Return (X, Y) of the center of cell containing provided text 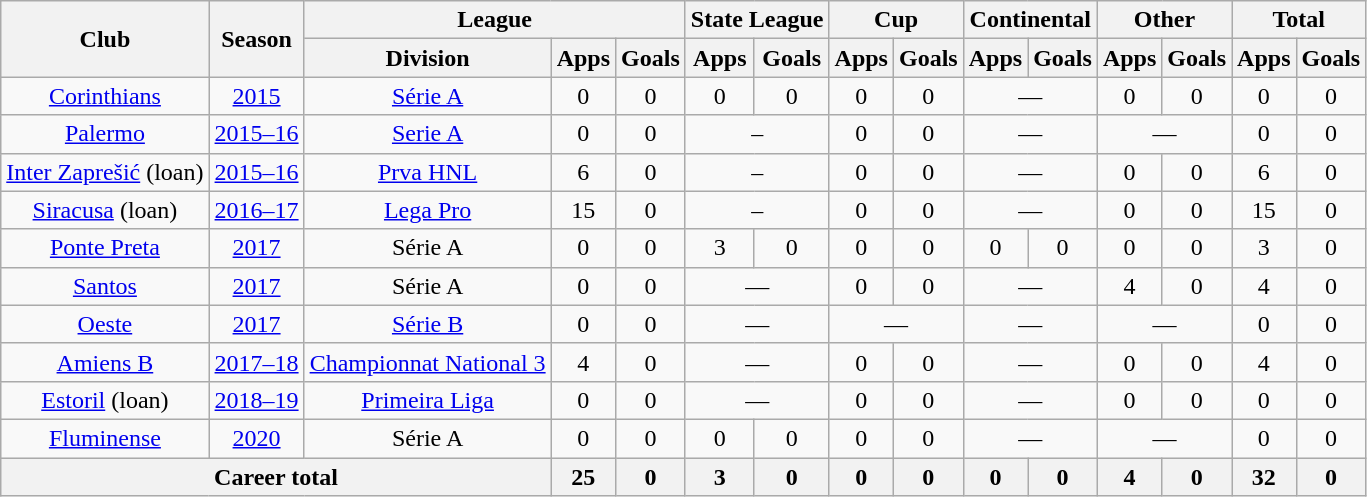
Club (105, 39)
2017–18 (256, 362)
Oeste (105, 324)
Palermo (105, 134)
Santos (105, 286)
Season (256, 39)
2016–17 (256, 210)
Other (1164, 20)
Serie A (428, 134)
Continental (1030, 20)
Inter Zaprešić (loan) (105, 172)
Career total (276, 477)
Division (428, 58)
2015 (256, 96)
Corinthians (105, 96)
Total (1299, 20)
Primeira Liga (428, 400)
Fluminense (105, 438)
Siracusa (loan) (105, 210)
Prva HNL (428, 172)
2018–19 (256, 400)
Amiens B (105, 362)
Série B (428, 324)
Estoril (loan) (105, 400)
2020 (256, 438)
25 (583, 477)
Championnat National 3 (428, 362)
32 (1264, 477)
Lega Pro (428, 210)
State League (757, 20)
League (494, 20)
Cup (896, 20)
Ponte Preta (105, 248)
